Return (X, Y) of the center of cell containing provided text 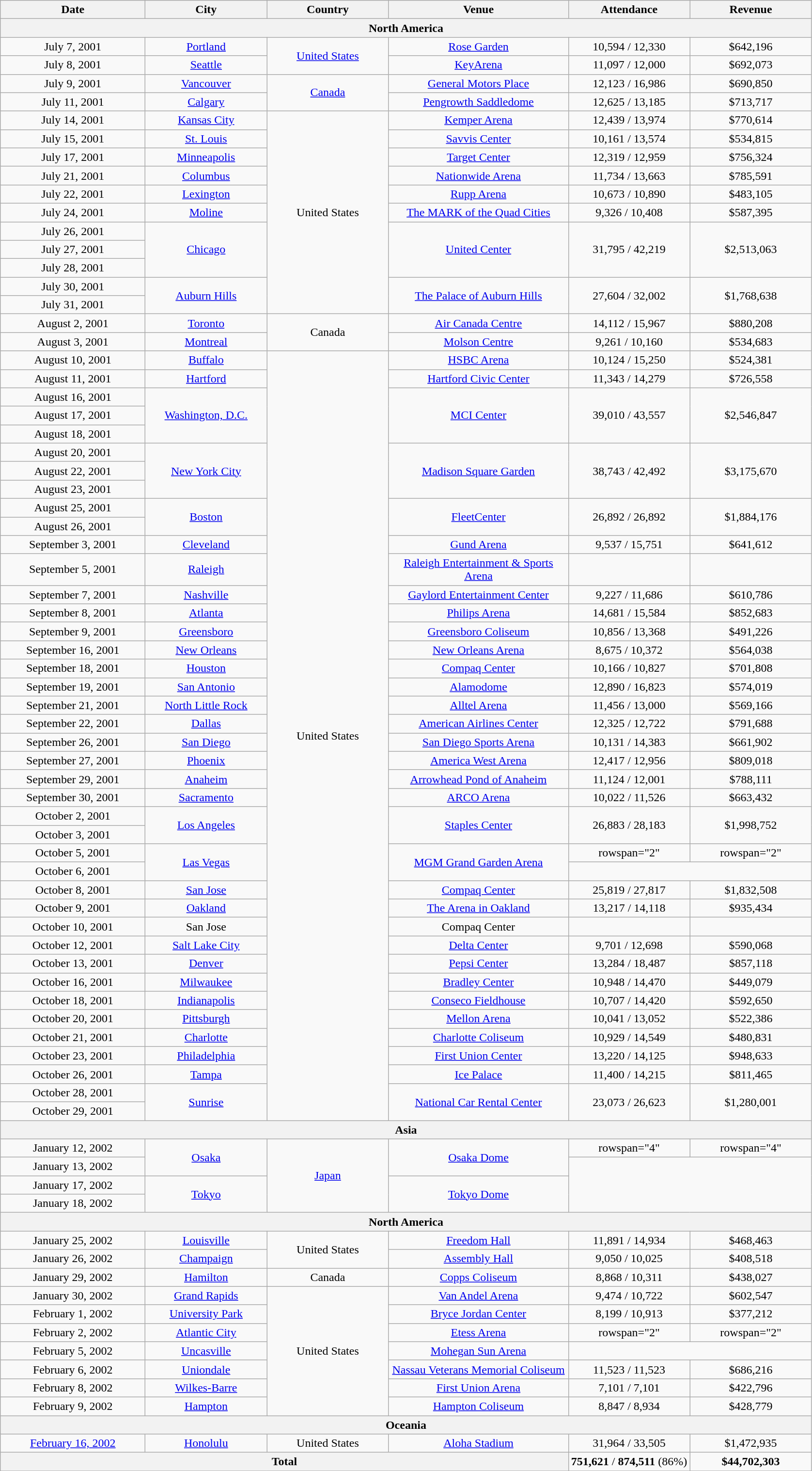
Japan (328, 1176)
Delta Center (479, 945)
October 6, 2001 (73, 871)
10,161 / 13,574 (629, 139)
Vancouver (206, 83)
10,124 / 15,250 (629, 360)
Atlanta (206, 613)
$663,432 (751, 797)
July 17, 2001 (73, 157)
11,456 / 13,000 (629, 705)
Bradley Center (479, 982)
August 11, 2001 (73, 379)
$713,717 (751, 102)
Madison Square Garden (479, 471)
9,537 / 15,751 (629, 545)
31,964 / 33,505 (629, 1443)
February 5, 2002 (73, 1351)
September 3, 2001 (73, 545)
The Palace of Auburn Hills (479, 296)
Tokyo Dome (479, 1194)
$948,633 (751, 1056)
12,890 / 16,823 (629, 687)
Date (73, 10)
12,325 / 12,722 (629, 724)
$880,208 (751, 323)
First Union Arena (479, 1388)
$785,591 (751, 175)
National Car Rental Center (479, 1102)
Seattle (206, 65)
7,101 / 7,101 (629, 1388)
Buffalo (206, 360)
January 18, 2002 (73, 1203)
July 31, 2001 (73, 305)
Calgary (206, 102)
23,073 / 26,623 (629, 1102)
October 10, 2001 (73, 927)
Hampton (206, 1406)
Toronto (206, 323)
Pengrowth Saddledome (479, 102)
Montreal (206, 342)
$483,105 (751, 194)
New York City (206, 471)
Freedom Hall (479, 1240)
9,326 / 10,408 (629, 212)
January 12, 2002 (73, 1148)
October 23, 2001 (73, 1056)
September 18, 2001 (73, 668)
9,227 / 11,686 (629, 595)
August 20, 2001 (73, 452)
Gund Arena (479, 545)
Oceania (406, 1424)
Raleigh Entertainment & Sports Arena (479, 570)
September 7, 2001 (73, 595)
$1,832,508 (751, 890)
October 12, 2001 (73, 945)
Minneapolis (206, 157)
September 29, 2001 (73, 779)
KeyArena (479, 65)
10,022 / 11,526 (629, 797)
October 20, 2001 (73, 1019)
September 9, 2001 (73, 632)
Assembly Hall (479, 1259)
ARCO Arena (479, 797)
New Orleans (206, 650)
Kansas City (206, 120)
America West Arena (479, 760)
8,675 / 10,372 (629, 650)
12,625 / 13,185 (629, 102)
Denver (206, 964)
September 26, 2001 (73, 742)
$534,815 (751, 139)
$2,513,063 (751, 250)
Attendance (629, 10)
10,856 / 13,368 (629, 632)
$756,324 (751, 157)
July 22, 2001 (73, 194)
September 27, 2001 (73, 760)
Mohegan Sun Arena (479, 1351)
January 25, 2002 (73, 1240)
October 8, 2001 (73, 890)
$587,395 (751, 212)
University Park (206, 1314)
Uniondale (206, 1369)
Auburn Hills (206, 296)
$422,796 (751, 1388)
12,123 / 16,986 (629, 83)
October 16, 2001 (73, 982)
11,891 / 14,934 (629, 1240)
Sunrise (206, 1102)
$852,683 (751, 613)
Charlotte Coliseum (479, 1037)
Phoenix (206, 760)
FleetCenter (479, 517)
July 28, 2001 (73, 268)
Osaka (206, 1157)
9,474 / 10,722 (629, 1296)
September 16, 2001 (73, 650)
$1,768,638 (751, 296)
10,929 / 14,549 (629, 1037)
Uncasville (206, 1351)
August 23, 2001 (73, 489)
October 29, 2001 (73, 1111)
Indianapolis (206, 1000)
September 21, 2001 (73, 705)
January 26, 2002 (73, 1259)
San Antonio (206, 687)
$44,702,303 (751, 1462)
$377,212 (751, 1314)
Asia (406, 1130)
July 8, 2001 (73, 65)
July 11, 2001 (73, 102)
9,050 / 10,025 (629, 1259)
8,199 / 10,913 (629, 1314)
Molson Centre (479, 342)
$1,472,935 (751, 1443)
8,868 / 10,311 (629, 1277)
25,819 / 27,817 (629, 890)
Atlantic City (206, 1332)
January 30, 2002 (73, 1296)
Rose Garden (479, 47)
$522,386 (751, 1019)
$590,068 (751, 945)
Sacramento (206, 797)
Alltel Arena (479, 705)
July 7, 2001 (73, 47)
Nassau Veterans Memorial Coliseum (479, 1369)
January 17, 2002 (73, 1185)
$602,547 (751, 1296)
8,847 / 8,934 (629, 1406)
February 9, 2002 (73, 1406)
$811,465 (751, 1074)
$857,118 (751, 964)
$1,280,001 (751, 1102)
Cleveland (206, 545)
Greensboro Coliseum (479, 632)
Washington, D.C. (206, 415)
February 16, 2002 (73, 1443)
$686,216 (751, 1369)
13,284 / 18,487 (629, 964)
Houston (206, 668)
North Little Rock (206, 705)
August 18, 2001 (73, 434)
August 26, 2001 (73, 526)
February 1, 2002 (73, 1314)
Nashville (206, 595)
26,883 / 28,183 (629, 825)
$438,027 (751, 1277)
Louisville (206, 1240)
Anaheim (206, 779)
Total (284, 1462)
Copps Coliseum (479, 1277)
St. Louis (206, 139)
San Diego (206, 742)
$569,166 (751, 705)
$661,902 (751, 742)
$1,998,752 (751, 825)
July 9, 2001 (73, 83)
$592,650 (751, 1000)
August 16, 2001 (73, 397)
August 2, 2001 (73, 323)
751,621 / 874,511 (86%) (629, 1462)
United Center (479, 250)
10,166 / 10,827 (629, 668)
$564,038 (751, 650)
$791,688 (751, 724)
11,734 / 13,663 (629, 175)
12,417 / 12,956 (629, 760)
$524,381 (751, 360)
July 24, 2001 (73, 212)
January 13, 2002 (73, 1167)
Tampa (206, 1074)
October 21, 2001 (73, 1037)
11,343 / 14,279 (629, 379)
Mellon Arena (479, 1019)
11,400 / 14,215 (629, 1074)
$701,808 (751, 668)
11,523 / 11,523 (629, 1369)
$692,073 (751, 65)
31,795 / 42,219 (629, 250)
Wilkes-Barre (206, 1388)
October 9, 2001 (73, 908)
October 13, 2001 (73, 964)
Air Canada Centre (479, 323)
12,439 / 13,974 (629, 120)
10,131 / 14,383 (629, 742)
$788,111 (751, 779)
General Motors Place (479, 83)
Los Angeles (206, 825)
10,948 / 14,470 (629, 982)
Bryce Jordan Center (479, 1314)
10,707 / 14,420 (629, 1000)
Pittsburgh (206, 1019)
Aloha Stadium (479, 1443)
13,217 / 14,118 (629, 908)
Staples Center (479, 825)
October 28, 2001 (73, 1092)
The Arena in Oakland (479, 908)
Boston (206, 517)
February 8, 2002 (73, 1388)
Columbus (206, 175)
Pepsi Center (479, 964)
Van Andel Arena (479, 1296)
Tokyo (206, 1194)
9,701 / 12,698 (629, 945)
$491,226 (751, 632)
September 5, 2001 (73, 570)
Gaylord Entertainment Center (479, 595)
Conseco Fieldhouse (479, 1000)
Dallas (206, 724)
Philips Arena (479, 613)
MGM Grand Garden Arena (479, 862)
$690,850 (751, 83)
Las Vegas (206, 862)
$935,434 (751, 908)
Greensboro (206, 632)
Arrowhead Pond of Anaheim (479, 779)
10,673 / 10,890 (629, 194)
Alamodome (479, 687)
$726,558 (751, 379)
February 6, 2002 (73, 1369)
July 27, 2001 (73, 250)
July 14, 2001 (73, 120)
$574,019 (751, 687)
Hartford (206, 379)
Lexington (206, 194)
$642,196 (751, 47)
$428,779 (751, 1406)
Target Center (479, 157)
Salt Lake City (206, 945)
Hamilton (206, 1277)
July 30, 2001 (73, 286)
Philadelphia (206, 1056)
August 17, 2001 (73, 415)
City (206, 10)
Venue (479, 10)
$610,786 (751, 595)
$408,518 (751, 1259)
Charlotte (206, 1037)
Honolulu (206, 1443)
January 29, 2002 (73, 1277)
$3,175,670 (751, 471)
Champaign (206, 1259)
Osaka Dome (479, 1157)
Savvis Center (479, 139)
$534,683 (751, 342)
October 26, 2001 (73, 1074)
38,743 / 42,492 (629, 471)
Raleigh (206, 570)
July 26, 2001 (73, 231)
Ice Palace (479, 1074)
$809,018 (751, 760)
San Diego Sports Arena (479, 742)
The MARK of the Quad Cities (479, 212)
$1,884,176 (751, 517)
14,112 / 15,967 (629, 323)
$480,831 (751, 1037)
October 18, 2001 (73, 1000)
13,220 / 14,125 (629, 1056)
First Union Center (479, 1056)
New Orleans Arena (479, 650)
9,261 / 10,160 (629, 342)
10,594 / 12,330 (629, 47)
$2,546,847 (751, 415)
Oakland (206, 908)
September 22, 2001 (73, 724)
October 2, 2001 (73, 816)
Portland (206, 47)
27,604 / 32,002 (629, 296)
Chicago (206, 250)
10,041 / 13,052 (629, 1019)
September 19, 2001 (73, 687)
July 21, 2001 (73, 175)
American Airlines Center (479, 724)
11,097 / 12,000 (629, 65)
February 2, 2002 (73, 1332)
Moline (206, 212)
Kemper Arena (479, 120)
26,892 / 26,892 (629, 517)
August 22, 2001 (73, 471)
$449,079 (751, 982)
September 8, 2001 (73, 613)
October 5, 2001 (73, 853)
39,010 / 43,557 (629, 415)
MCI Center (479, 415)
Hampton Coliseum (479, 1406)
September 30, 2001 (73, 797)
October 3, 2001 (73, 834)
11,124 / 12,001 (629, 779)
August 3, 2001 (73, 342)
Grand Rapids (206, 1296)
Hartford Civic Center (479, 379)
$641,612 (751, 545)
August 25, 2001 (73, 507)
Country (328, 10)
$770,614 (751, 120)
Revenue (751, 10)
Nationwide Arena (479, 175)
Milwaukee (206, 982)
August 10, 2001 (73, 360)
Rupp Arena (479, 194)
12,319 / 12,959 (629, 157)
HSBC Arena (479, 360)
July 15, 2001 (73, 139)
$468,463 (751, 1240)
Etess Arena (479, 1332)
14,681 / 15,584 (629, 613)
